Search for the cell housing the specified text and yield its (X, Y) center coordinate. 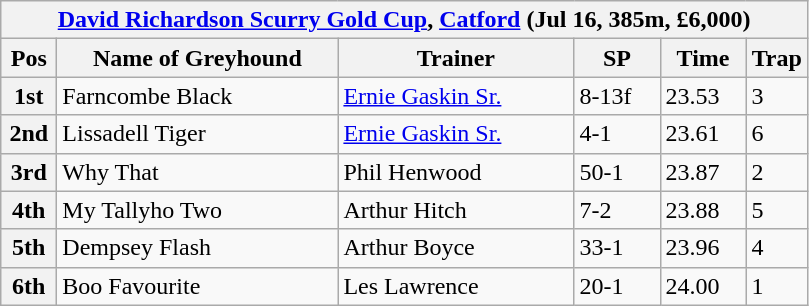
2 (776, 172)
Boo Favourite (198, 286)
SP (617, 58)
Arthur Boyce (456, 248)
Farncombe Black (198, 96)
3rd (29, 172)
24.00 (703, 286)
Name of Greyhound (198, 58)
Pos (29, 58)
5 (776, 210)
4 (776, 248)
Time (703, 58)
5th (29, 248)
Dempsey Flash (198, 248)
Trainer (456, 58)
23.88 (703, 210)
4-1 (617, 134)
23.61 (703, 134)
2nd (29, 134)
6th (29, 286)
3 (776, 96)
Trap (776, 58)
7-2 (617, 210)
Why That (198, 172)
6 (776, 134)
23.96 (703, 248)
33-1 (617, 248)
23.53 (703, 96)
Lissadell Tiger (198, 134)
Arthur Hitch (456, 210)
Phil Henwood (456, 172)
Les Lawrence (456, 286)
50-1 (617, 172)
8-13f (617, 96)
1 (776, 286)
David Richardson Scurry Gold Cup, Catford (Jul 16, 385m, £6,000) (404, 20)
20-1 (617, 286)
23.87 (703, 172)
4th (29, 210)
My Tallyho Two (198, 210)
1st (29, 96)
